Return the (x, y) coordinate for the center point of the cell that contains the specified text.  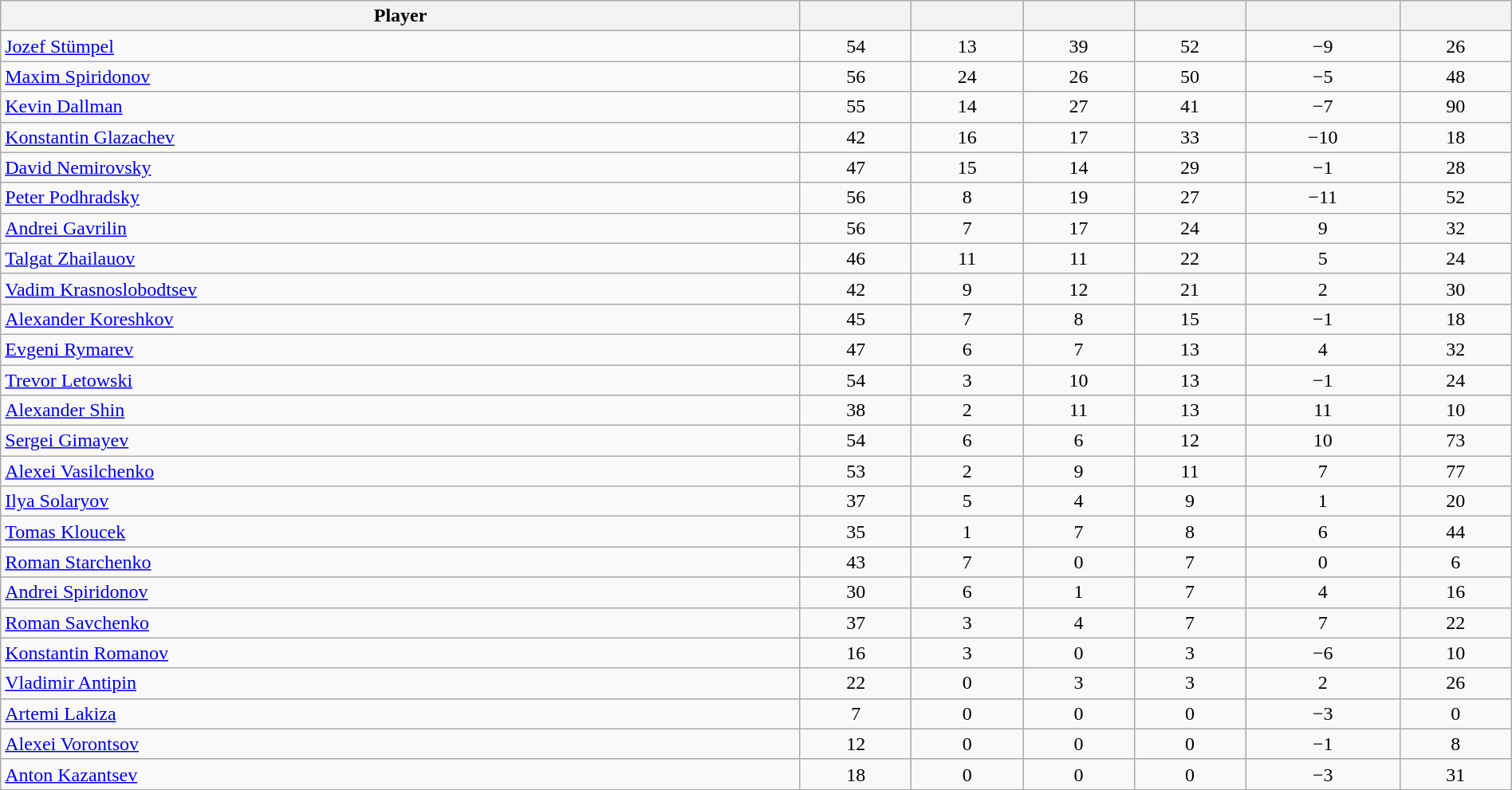
Artemi Lakiza (400, 713)
41 (1190, 107)
Konstantin Romanov (400, 653)
Alexander Koreshkov (400, 319)
Konstantin Glazachev (400, 137)
Evgeni Rymarev (400, 349)
53 (856, 471)
20 (1455, 501)
Andrei Spiridonov (400, 592)
44 (1455, 532)
Vadim Krasnoslobodtsev (400, 289)
21 (1190, 289)
Jozef Stümpel (400, 46)
Maxim Spiridonov (400, 77)
Ilya Solaryov (400, 501)
Alexei Vorontsov (400, 744)
Player (400, 16)
Talgat Zhailauov (400, 258)
Vladimir Antipin (400, 683)
Roman Starchenko (400, 562)
−9 (1323, 46)
73 (1455, 441)
28 (1455, 167)
Kevin Dallman (400, 107)
77 (1455, 471)
39 (1079, 46)
−7 (1323, 107)
Peter Podhradsky (400, 198)
50 (1190, 77)
38 (856, 411)
−10 (1323, 137)
48 (1455, 77)
Anton Kazantsev (400, 774)
−5 (1323, 77)
Alexei Vasilchenko (400, 471)
43 (856, 562)
−11 (1323, 198)
35 (856, 532)
−6 (1323, 653)
46 (856, 258)
Tomas Kloucek (400, 532)
31 (1455, 774)
90 (1455, 107)
55 (856, 107)
45 (856, 319)
Sergei Gimayev (400, 441)
Andrei Gavrilin (400, 228)
Trevor Letowski (400, 380)
Alexander Shin (400, 411)
33 (1190, 137)
David Nemirovsky (400, 167)
Roman Savchenko (400, 623)
29 (1190, 167)
19 (1079, 198)
